Return the (X, Y) coordinate for the center point of the cell that contains the specified text.  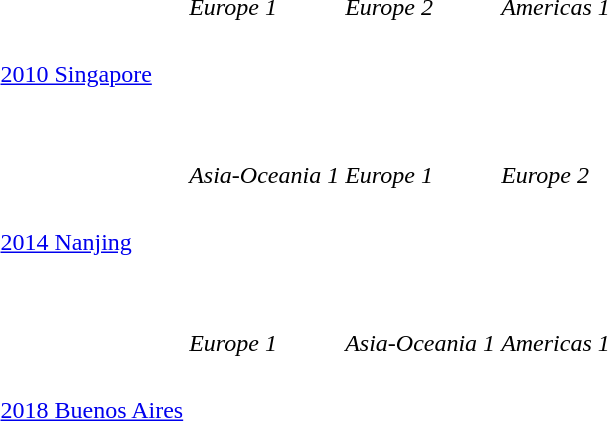
Europe 1 (420, 242)
Asia-Oceania 1 (264, 242)
